Scan for the cell matching the given text and deliver its [X, Y] coordinate at center. 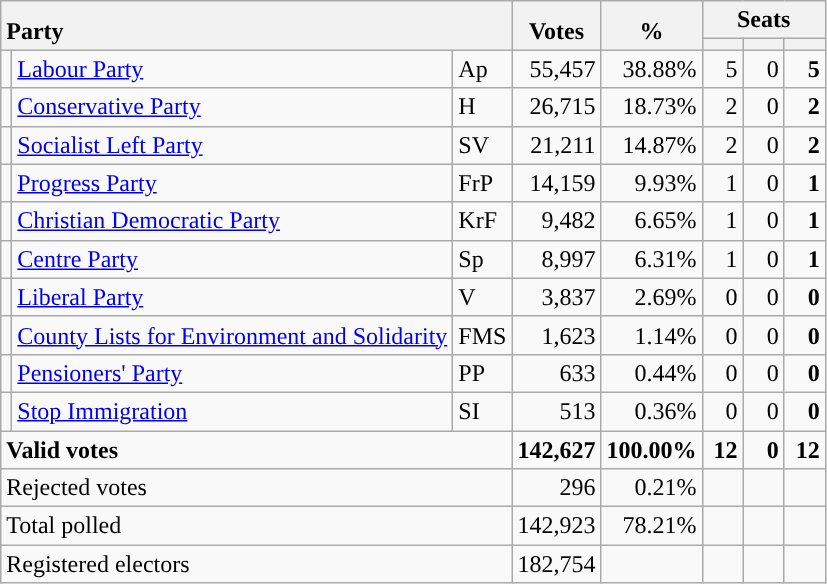
14.87% [652, 145]
513 [556, 411]
Rejected votes [256, 488]
PP [482, 373]
Party [256, 26]
0.21% [652, 488]
55,457 [556, 69]
Pensioners' Party [232, 373]
9.93% [652, 183]
21,211 [556, 145]
633 [556, 373]
182,754 [556, 564]
142,627 [556, 449]
SI [482, 411]
Votes [556, 26]
18.73% [652, 107]
H [482, 107]
142,923 [556, 526]
2.69% [652, 297]
1,623 [556, 335]
Labour Party [232, 69]
Christian Democratic Party [232, 221]
6.31% [652, 259]
Ap [482, 69]
County Lists for Environment and Solidarity [232, 335]
Total polled [256, 526]
% [652, 26]
0.36% [652, 411]
78.21% [652, 526]
8,997 [556, 259]
Centre Party [232, 259]
Stop Immigration [232, 411]
V [482, 297]
100.00% [652, 449]
38.88% [652, 69]
1.14% [652, 335]
Sp [482, 259]
3,837 [556, 297]
26,715 [556, 107]
FrP [482, 183]
FMS [482, 335]
296 [556, 488]
KrF [482, 221]
SV [482, 145]
Socialist Left Party [232, 145]
Conservative Party [232, 107]
Progress Party [232, 183]
Valid votes [256, 449]
6.65% [652, 221]
Seats [764, 20]
Liberal Party [232, 297]
9,482 [556, 221]
0.44% [652, 373]
14,159 [556, 183]
Registered electors [256, 564]
